Find where the given text appears and provide that cell's center as [x, y] coordinate. 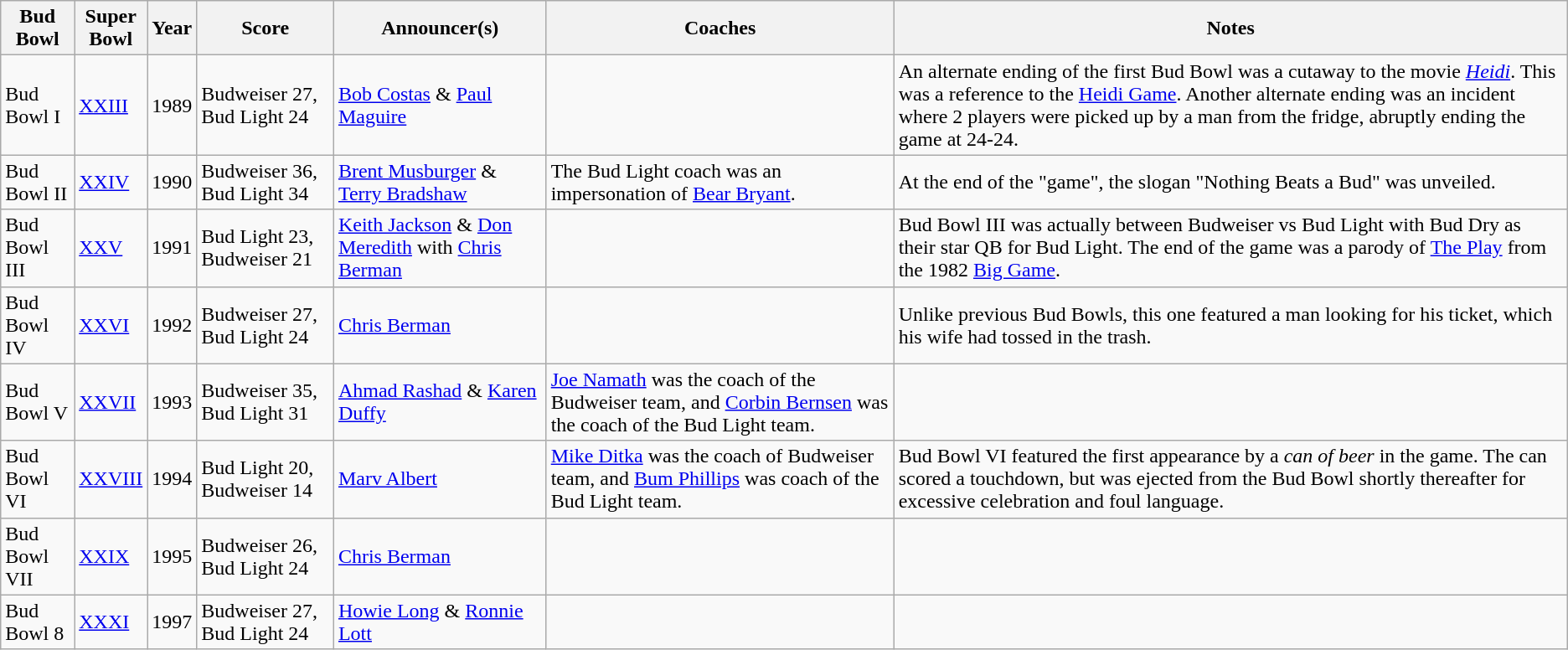
Bud Bowl VII [38, 556]
Keith Jackson & Don Meredith with Chris Berman [440, 248]
BudBowl [38, 28]
Year [173, 28]
XXIII [111, 106]
1997 [173, 622]
1995 [173, 556]
XXVIII [111, 479]
1994 [173, 479]
Bud Bowl I [38, 106]
XXIX [111, 556]
Bob Costas & Paul Maguire [440, 106]
Budweiser 36, Bud Light 34 [266, 183]
The Bud Light coach was an impersonation of Bear Bryant. [720, 183]
Bud Bowl 8 [38, 622]
1990 [173, 183]
XXV [111, 248]
At the end of the "game", the slogan "Nothing Beats a Bud" was unveiled. [1230, 183]
XXVI [111, 325]
1992 [173, 325]
1991 [173, 248]
Score [266, 28]
SuperBowl [111, 28]
1989 [173, 106]
Bud Light 20, Budweiser 14 [266, 479]
Joe Namath was the coach of the Budweiser team, and Corbin Bernsen was the coach of the Bud Light team. [720, 402]
XXVII [111, 402]
Bud Bowl V [38, 402]
XXXI [111, 622]
Notes [1230, 28]
Bud Bowl II [38, 183]
Unlike previous Bud Bowls, this one featured a man looking for his ticket, which his wife had tossed in the trash. [1230, 325]
Bud Bowl III [38, 248]
Ahmad Rashad & Karen Duffy [440, 402]
Bud Bowl VI [38, 479]
Marv Albert [440, 479]
Mike Ditka was the coach of Budweiser team, and Bum Phillips was coach of the Bud Light team. [720, 479]
Howie Long & Ronnie Lott [440, 622]
Brent Musburger & Terry Bradshaw [440, 183]
Announcer(s) [440, 28]
Bud Bowl IV [38, 325]
Bud Light 23, Budweiser 21 [266, 248]
Coaches [720, 28]
Budweiser 26, Bud Light 24 [266, 556]
Budweiser 35, Bud Light 31 [266, 402]
1993 [173, 402]
XXIV [111, 183]
